From the cell containing the given text, extract its center point as [X, Y] coordinate. 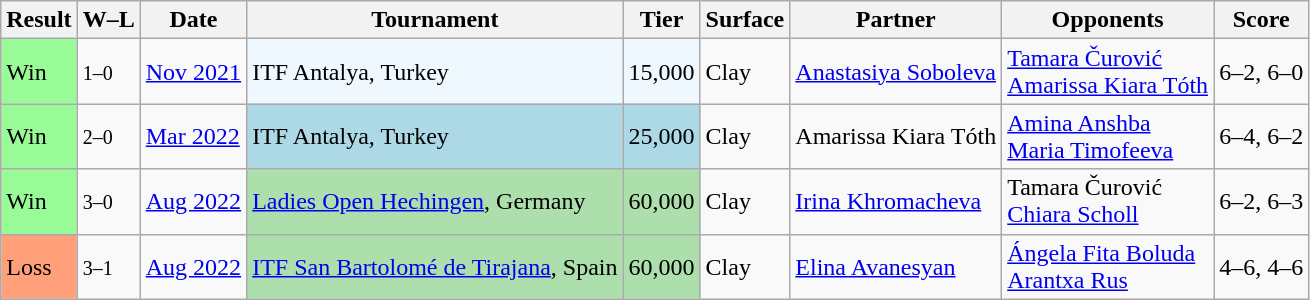
Tier [662, 20]
15,000 [662, 72]
Opponents [1108, 20]
3–1 [108, 266]
Tamara Čurović Chiara Scholl [1108, 202]
Partner [896, 20]
Score [1262, 20]
2–0 [108, 136]
W–L [108, 20]
Anastasiya Soboleva [896, 72]
Tournament [435, 20]
Mar 2022 [193, 136]
Surface [745, 20]
Tamara Čurović Amarissa Kiara Tóth [1108, 72]
1–0 [108, 72]
Result [39, 20]
6–4, 6–2 [1262, 136]
4–6, 4–6 [1262, 266]
Ladies Open Hechingen, Germany [435, 202]
Irina Khromacheva [896, 202]
Nov 2021 [193, 72]
Loss [39, 266]
Ángela Fita Boluda Arantxa Rus [1108, 266]
Date [193, 20]
3–0 [108, 202]
ITF San Bartolomé de Tirajana, Spain [435, 266]
6–2, 6–0 [1262, 72]
Amarissa Kiara Tóth [896, 136]
Amina Anshba Maria Timofeeva [1108, 136]
Elina Avanesyan [896, 266]
25,000 [662, 136]
6–2, 6–3 [1262, 202]
